Return the (x, y) coordinate for the center point of the cell that contains the specified text.  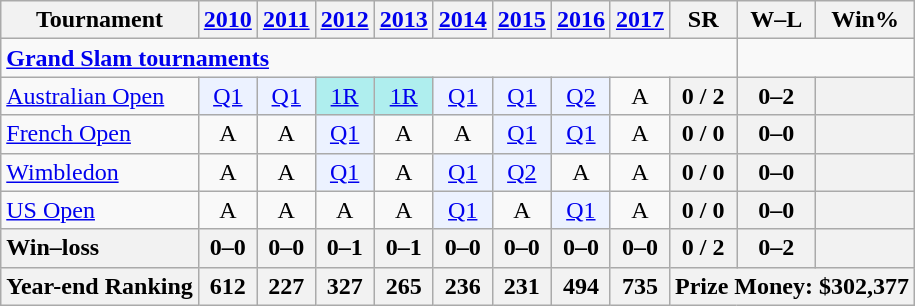
735 (640, 286)
2016 (580, 20)
227 (286, 286)
2014 (462, 20)
2011 (286, 20)
2015 (522, 20)
265 (404, 286)
236 (462, 286)
Win% (866, 20)
Wimbledon (100, 172)
US Open (100, 210)
612 (228, 286)
2013 (404, 20)
Grand Slam tournaments (369, 58)
2017 (640, 20)
327 (344, 286)
2012 (344, 20)
French Open (100, 134)
Win–loss (100, 248)
Year-end Ranking (100, 286)
Australian Open (100, 96)
W–L (776, 20)
Tournament (100, 20)
SR (702, 20)
Prize Money: $302,377 (792, 286)
231 (522, 286)
494 (580, 286)
2010 (228, 20)
